From the cell containing the given text, extract its center point as (x, y) coordinate. 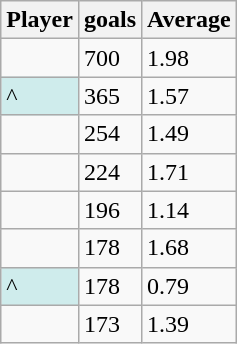
1.14 (190, 210)
196 (110, 210)
1.49 (190, 134)
173 (110, 324)
700 (110, 58)
1.68 (190, 248)
1.98 (190, 58)
1.39 (190, 324)
goals (110, 20)
365 (110, 96)
254 (110, 134)
1.71 (190, 172)
Average (190, 20)
0.79 (190, 286)
Player (40, 20)
1.57 (190, 96)
224 (110, 172)
